Pinpoint the cell where the given text exists, returning its (X, Y) midpoint coordinate. 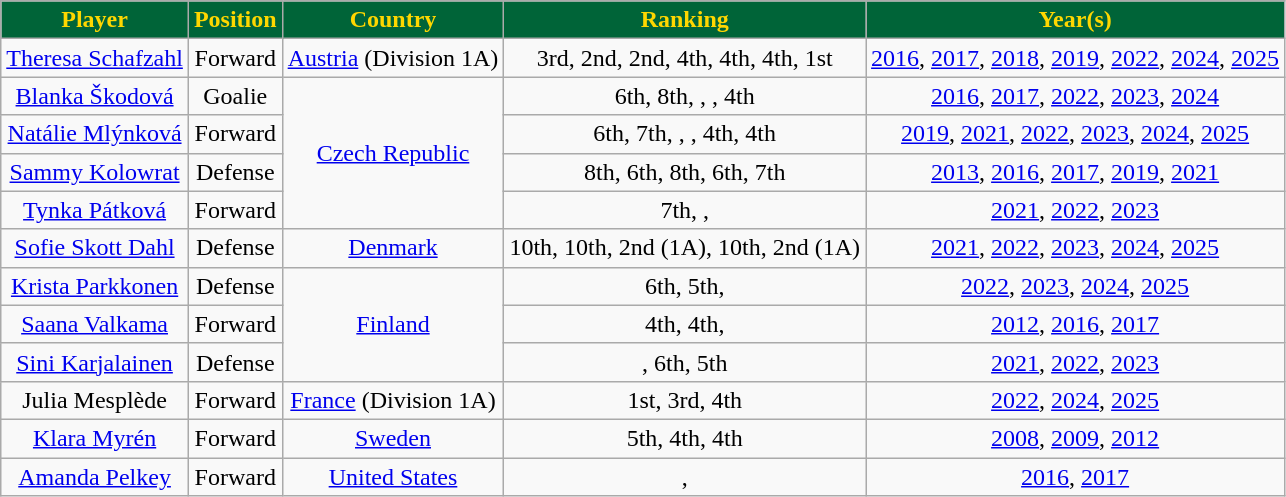
Amanda Pelkey (95, 477)
10th, 10th, 2nd (1A), 10th, 2nd (1A) (685, 248)
Sweden (393, 438)
Theresa Schafzahl (95, 58)
Krista Parkkonen (95, 286)
France (Division 1A) (393, 400)
2022, 2023, 2024, 2025 (1076, 286)
, 6th, 5th (685, 362)
2019, 2021, 2022, 2023, 2024, 2025 (1076, 134)
6th, 5th, (685, 286)
Blanka Škodová (95, 96)
Year(s) (1076, 20)
6th, 7th, , , 4th, 4th (685, 134)
Position (235, 20)
1st, 3rd, 4th (685, 400)
Country (393, 20)
Natálie Mlýnková (95, 134)
8th, 6th, 8th, 6th, 7th (685, 172)
Sammy Kolowrat (95, 172)
Austria (Division 1A) (393, 58)
3rd, 2nd, 2nd, 4th, 4th, 4th, 1st (685, 58)
4th, 4th, (685, 324)
5th, 4th, 4th (685, 438)
2016, 2017 (1076, 477)
, (685, 477)
2016, 2017, 2018, 2019, 2022, 2024, 2025 (1076, 58)
Klara Myrén (95, 438)
Czech Republic (393, 153)
Julia Mesplède (95, 400)
2021, 2022, 2023, 2024, 2025 (1076, 248)
7th, , (685, 210)
Player (95, 20)
2022, 2024, 2025 (1076, 400)
2016, 2017, 2022, 2023, 2024 (1076, 96)
Goalie (235, 96)
Sofie Skott Dahl (95, 248)
Ranking (685, 20)
Sini Karjalainen (95, 362)
Denmark (393, 248)
United States (393, 477)
2013, 2016, 2017, 2019, 2021 (1076, 172)
Finland (393, 324)
Tynka Pátková (95, 210)
2012, 2016, 2017 (1076, 324)
6th, 8th, , , 4th (685, 96)
2008, 2009, 2012 (1076, 438)
Saana Valkama (95, 324)
